Output the (X, Y) coordinate of the center of the cell containing the given text.  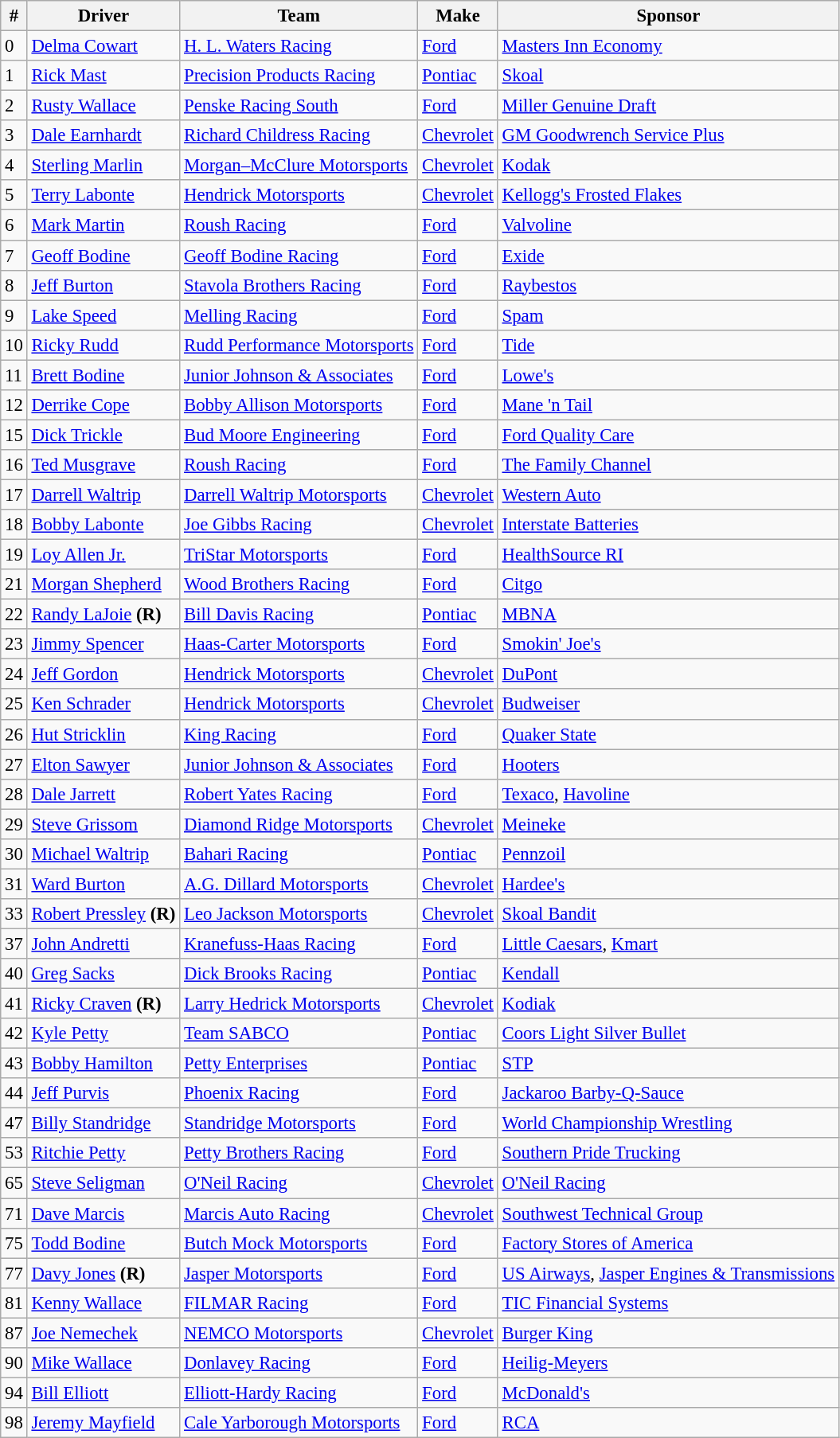
94 (14, 1393)
Kellogg's Frosted Flakes (668, 195)
33 (14, 914)
Bill Davis Racing (299, 615)
Steve Grissom (104, 824)
King Racing (299, 734)
Petty Brothers Racing (299, 1154)
44 (14, 1093)
Ricky Rudd (104, 345)
Coors Light Silver Bullet (668, 1034)
2 (14, 106)
Billy Standridge (104, 1123)
Kodiak (668, 1004)
Kenny Wallace (104, 1303)
40 (14, 974)
Dale Earnhardt (104, 135)
Raybestos (668, 285)
Precision Products Racing (299, 76)
John Andretti (104, 944)
Lowe's (668, 375)
GM Goodwrench Service Plus (668, 135)
Joe Nemechek (104, 1333)
Larry Hedrick Motorsports (299, 1004)
16 (14, 465)
Geoff Bodine Racing (299, 256)
77 (14, 1273)
Bahari Racing (299, 854)
12 (14, 405)
Bill Elliott (104, 1393)
Richard Childress Racing (299, 135)
Meineke (668, 824)
81 (14, 1303)
Brett Bodine (104, 375)
0 (14, 46)
HealthSource RI (668, 555)
53 (14, 1154)
Phoenix Racing (299, 1093)
Ritchie Petty (104, 1154)
Budweiser (668, 705)
DuPont (668, 674)
17 (14, 494)
Spam (668, 315)
Valvoline (668, 225)
Delma Cowart (104, 46)
Leo Jackson Motorsports (299, 914)
8 (14, 285)
10 (14, 345)
Skoal (668, 76)
47 (14, 1123)
Miller Genuine Draft (668, 106)
Joe Gibbs Racing (299, 525)
Stavola Brothers Racing (299, 285)
McDonald's (668, 1393)
Loy Allen Jr. (104, 555)
Ward Burton (104, 884)
Hardee's (668, 884)
29 (14, 824)
Geoff Bodine (104, 256)
Greg Sacks (104, 974)
43 (14, 1064)
Jeff Purvis (104, 1093)
Randy LaJoie (R) (104, 615)
Standridge Motorsports (299, 1123)
31 (14, 884)
Ted Musgrave (104, 465)
Texaco, Havoline (668, 794)
The Family Channel (668, 465)
75 (14, 1243)
A.G. Dillard Motorsports (299, 884)
Terry Labonte (104, 195)
18 (14, 525)
Morgan Shepherd (104, 584)
Jeff Gordon (104, 674)
Exide (668, 256)
Penske Racing South (299, 106)
5 (14, 195)
Heilig-Meyers (668, 1363)
Ford Quality Care (668, 435)
Todd Bodine (104, 1243)
19 (14, 555)
90 (14, 1363)
Mane 'n Tail (668, 405)
Smokin' Joe's (668, 644)
37 (14, 944)
Western Auto (668, 494)
30 (14, 854)
Kendall (668, 974)
MBNA (668, 615)
Ricky Craven (R) (104, 1004)
Jeff Burton (104, 285)
Make (458, 16)
Interstate Batteries (668, 525)
11 (14, 375)
Bobby Hamilton (104, 1064)
TriStar Motorsports (299, 555)
Pennzoil (668, 854)
Cale Yarborough Motorsports (299, 1423)
# (14, 16)
Melling Racing (299, 315)
Kodak (668, 166)
RCA (668, 1423)
FILMAR Racing (299, 1303)
NEMCO Motorsports (299, 1333)
Bud Moore Engineering (299, 435)
TIC Financial Systems (668, 1303)
Robert Pressley (R) (104, 914)
4 (14, 166)
Rudd Performance Motorsports (299, 345)
28 (14, 794)
Morgan–McClure Motorsports (299, 166)
Quaker State (668, 734)
Darrell Waltrip Motorsports (299, 494)
Hut Stricklin (104, 734)
Mark Martin (104, 225)
21 (14, 584)
Kyle Petty (104, 1034)
3 (14, 135)
Donlavey Racing (299, 1363)
Haas-Carter Motorsports (299, 644)
Southern Pride Trucking (668, 1154)
98 (14, 1423)
Elliott-Hardy Racing (299, 1393)
Darrell Waltrip (104, 494)
Team SABCO (299, 1034)
Davy Jones (R) (104, 1273)
23 (14, 644)
Sponsor (668, 16)
Hooters (668, 764)
42 (14, 1034)
Factory Stores of America (668, 1243)
Jeremy Mayfield (104, 1423)
Bobby Allison Motorsports (299, 405)
Lake Speed (104, 315)
Rusty Wallace (104, 106)
Bobby Labonte (104, 525)
Marcis Auto Racing (299, 1213)
H. L. Waters Racing (299, 46)
Butch Mock Motorsports (299, 1243)
Mike Wallace (104, 1363)
9 (14, 315)
Little Caesars, Kmart (668, 944)
Dick Brooks Racing (299, 974)
Wood Brothers Racing (299, 584)
Burger King (668, 1333)
6 (14, 225)
71 (14, 1213)
Team (299, 16)
Masters Inn Economy (668, 46)
Derrike Cope (104, 405)
Michael Waltrip (104, 854)
Southwest Technical Group (668, 1213)
Diamond Ridge Motorsports (299, 824)
41 (14, 1004)
Robert Yates Racing (299, 794)
Steve Seligman (104, 1183)
1 (14, 76)
Jasper Motorsports (299, 1273)
15 (14, 435)
Petty Enterprises (299, 1064)
Tide (668, 345)
STP (668, 1064)
7 (14, 256)
Dave Marcis (104, 1213)
Citgo (668, 584)
25 (14, 705)
Kranefuss-Haas Racing (299, 944)
Dick Trickle (104, 435)
Dale Jarrett (104, 794)
87 (14, 1333)
Driver (104, 16)
24 (14, 674)
Rick Mast (104, 76)
65 (14, 1183)
US Airways, Jasper Engines & Transmissions (668, 1273)
26 (14, 734)
Skoal Bandit (668, 914)
World Championship Wrestling (668, 1123)
Elton Sawyer (104, 764)
Jimmy Spencer (104, 644)
Jackaroo Barby-Q-Sauce (668, 1093)
27 (14, 764)
22 (14, 615)
Sterling Marlin (104, 166)
Ken Schrader (104, 705)
